Detect which cell encompasses the target text, then output its [X, Y] center coordinate. 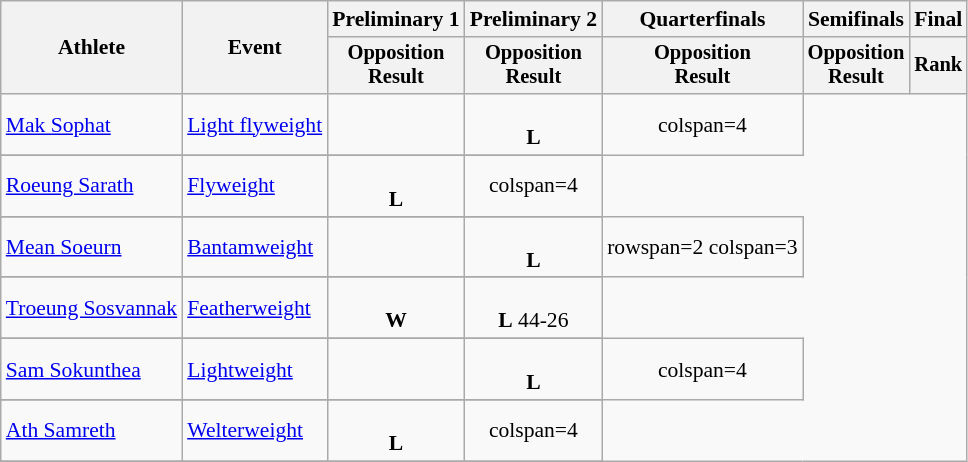
Final [938, 19]
Featherweight [254, 308]
Preliminary 1 [396, 19]
Roeung Sarath [92, 186]
Quarterfinals [702, 19]
Mak Sophat [92, 124]
Troeung Sosvannak [92, 308]
Mean Soeurn [92, 248]
Light flyweight [254, 124]
Preliminary 2 [534, 19]
L 44-26 [534, 308]
Bantamweight [254, 248]
Athlete [92, 48]
W [396, 308]
Welterweight [254, 430]
Ath Samreth [92, 430]
Sam Sokunthea [92, 370]
Rank [938, 66]
Lightweight [254, 370]
rowspan=2 colspan=3 [702, 248]
Flyweight [254, 186]
Semifinals [856, 19]
Event [254, 48]
